Find where the given text appears and provide that cell's center as [x, y] coordinate. 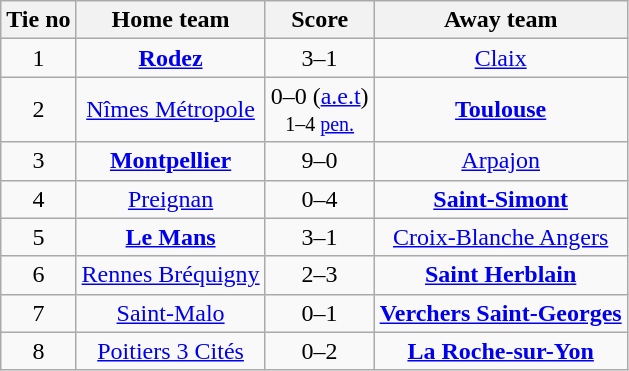
Toulouse [500, 110]
Away team [500, 20]
Score [320, 20]
0–1 [320, 313]
Preignan [170, 199]
Le Mans [170, 237]
Nîmes Métropole [170, 110]
Verchers Saint-Georges [500, 313]
1 [38, 58]
Arpajon [500, 161]
0–4 [320, 199]
Montpellier [170, 161]
Saint Herblain [500, 275]
La Roche-sur-Yon [500, 351]
7 [38, 313]
2–3 [320, 275]
2 [38, 110]
0–0 (a.e.t) 1–4 pen. [320, 110]
Claix [500, 58]
0–2 [320, 351]
Saint-Simont [500, 199]
6 [38, 275]
Rennes Bréquigny [170, 275]
Poitiers 3 Cités [170, 351]
3 [38, 161]
Tie no [38, 20]
Rodez [170, 58]
Croix-Blanche Angers [500, 237]
Home team [170, 20]
5 [38, 237]
8 [38, 351]
9–0 [320, 161]
4 [38, 199]
Saint-Malo [170, 313]
